Extract the (X, Y) coordinate from the center of the cell holding the provided text.  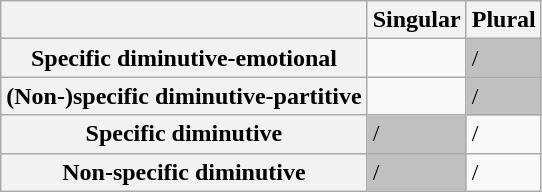
Plural (504, 20)
(Non-)specific diminutive-partitive (184, 96)
Specific diminutive (184, 134)
Specific diminutive-emotional (184, 58)
Non-specific diminutive (184, 172)
Singular (416, 20)
